For the text-containing cell, return its midpoint in (x, y) coordinate format. 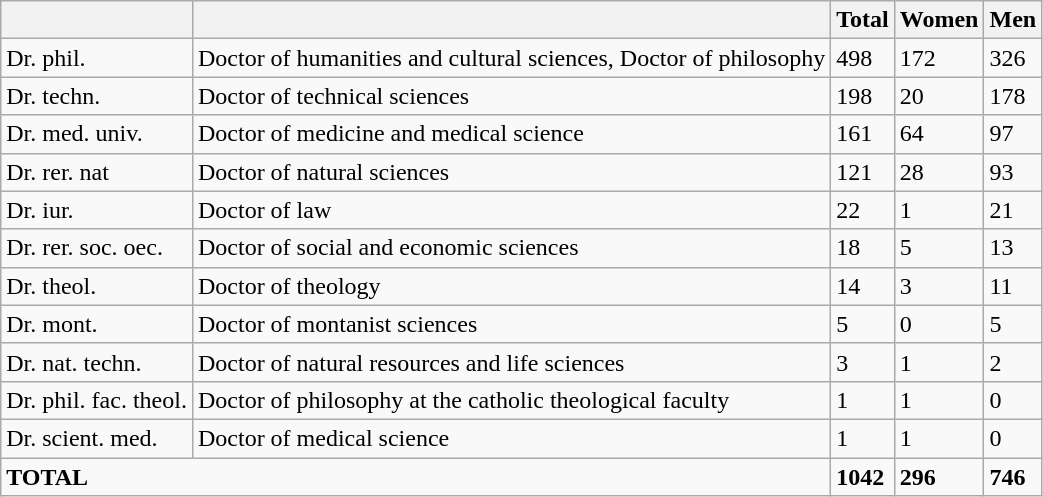
Doctor of social and economic sciences (511, 248)
Men (1013, 20)
18 (863, 248)
28 (939, 172)
498 (863, 58)
Doctor of technical sciences (511, 96)
21 (1013, 210)
296 (939, 477)
14 (863, 286)
Total (863, 20)
Dr. med. univ. (97, 134)
Doctor of philosophy at the catholic theological faculty (511, 400)
Doctor of theology (511, 286)
Women (939, 20)
Dr. techn. (97, 96)
Dr. phil. (97, 58)
Dr. nat. techn. (97, 362)
97 (1013, 134)
Doctor of medical science (511, 438)
Doctor of natural sciences (511, 172)
20 (939, 96)
746 (1013, 477)
121 (863, 172)
Dr. rer. soc. oec. (97, 248)
TOTAL (416, 477)
Doctor of law (511, 210)
Doctor of montanist sciences (511, 324)
Dr. phil. fac. theol. (97, 400)
Dr. mont. (97, 324)
13 (1013, 248)
Dr. rer. nat (97, 172)
Doctor of medicine and medical science (511, 134)
161 (863, 134)
11 (1013, 286)
Dr. theol. (97, 286)
Dr. scient. med. (97, 438)
326 (1013, 58)
1042 (863, 477)
Dr. iur. (97, 210)
178 (1013, 96)
172 (939, 58)
93 (1013, 172)
Doctor of humanities and cultural sciences, Doctor of philosophy (511, 58)
64 (939, 134)
198 (863, 96)
22 (863, 210)
2 (1013, 362)
Doctor of natural resources and life sciences (511, 362)
